Provide the [X, Y] coordinate of the cell's center where the given text is located.  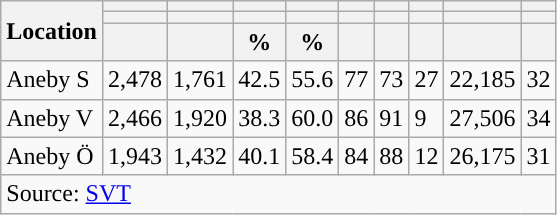
91 [392, 118]
2,478 [134, 80]
9 [426, 118]
77 [356, 80]
27 [426, 80]
Source: SVT [278, 194]
38.3 [260, 118]
55.6 [312, 80]
60.0 [312, 118]
27,506 [482, 118]
Aneby S [52, 80]
73 [392, 80]
86 [356, 118]
31 [538, 156]
Aneby Ö [52, 156]
1,920 [200, 118]
34 [538, 118]
1,761 [200, 80]
1,943 [134, 156]
1,432 [200, 156]
84 [356, 156]
88 [392, 156]
32 [538, 80]
26,175 [482, 156]
12 [426, 156]
Location [52, 31]
58.4 [312, 156]
Aneby V [52, 118]
2,466 [134, 118]
42.5 [260, 80]
40.1 [260, 156]
22,185 [482, 80]
